Capture the cell that displays the provided text and extract its [x, y] central coordinate. 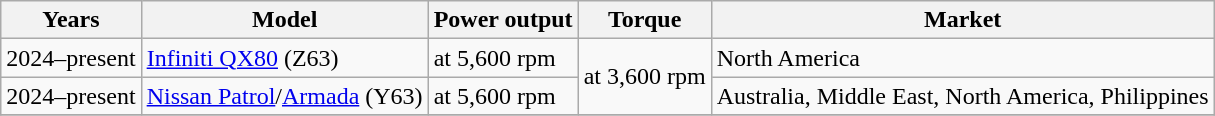
Power output [503, 20]
Infiniti QX80 (Z63) [284, 58]
Australia, Middle East, North America, Philippines [962, 96]
Torque [644, 20]
Nissan Patrol/Armada (Y63) [284, 96]
at 3,600 rpm [644, 77]
Market [962, 20]
Years [71, 20]
Model [284, 20]
North America [962, 58]
